For the text-containing cell, return its midpoint in (X, Y) coordinate format. 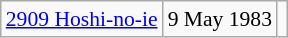
9 May 1983 (220, 19)
2909 Hoshi-no-ie (82, 19)
